Capture the cell that displays the provided text and extract its (X, Y) central coordinate. 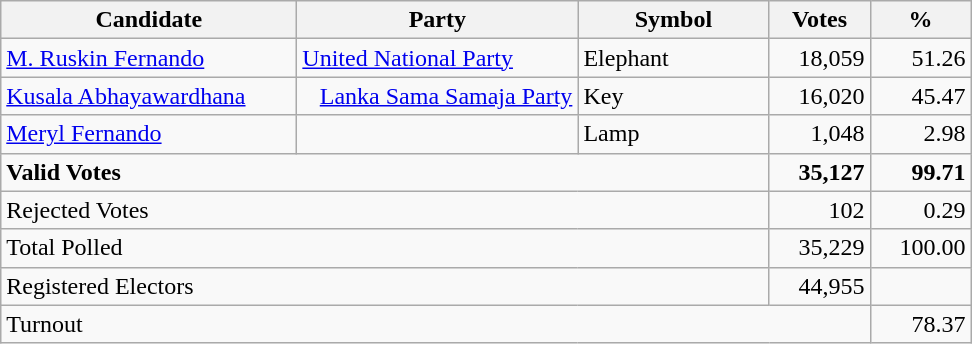
% (920, 20)
Meryl Fernando (149, 134)
Candidate (149, 20)
Rejected Votes (385, 210)
Party (438, 20)
Kusala Abhayawardhana (149, 96)
99.71 (920, 172)
Lamp (674, 134)
Valid Votes (385, 172)
Votes (820, 20)
35,229 (820, 248)
Lanka Sama Samaja Party (438, 96)
102 (820, 210)
44,955 (820, 286)
Turnout (436, 324)
78.37 (920, 324)
16,020 (820, 96)
1,048 (820, 134)
Total Polled (385, 248)
0.29 (920, 210)
51.26 (920, 58)
M. Ruskin Fernando (149, 58)
Registered Electors (385, 286)
2.98 (920, 134)
Key (674, 96)
Symbol (674, 20)
45.47 (920, 96)
United National Party (438, 58)
35,127 (820, 172)
Elephant (674, 58)
100.00 (920, 248)
18,059 (820, 58)
